Scan for the cell matching the given text and deliver its [X, Y] coordinate at center. 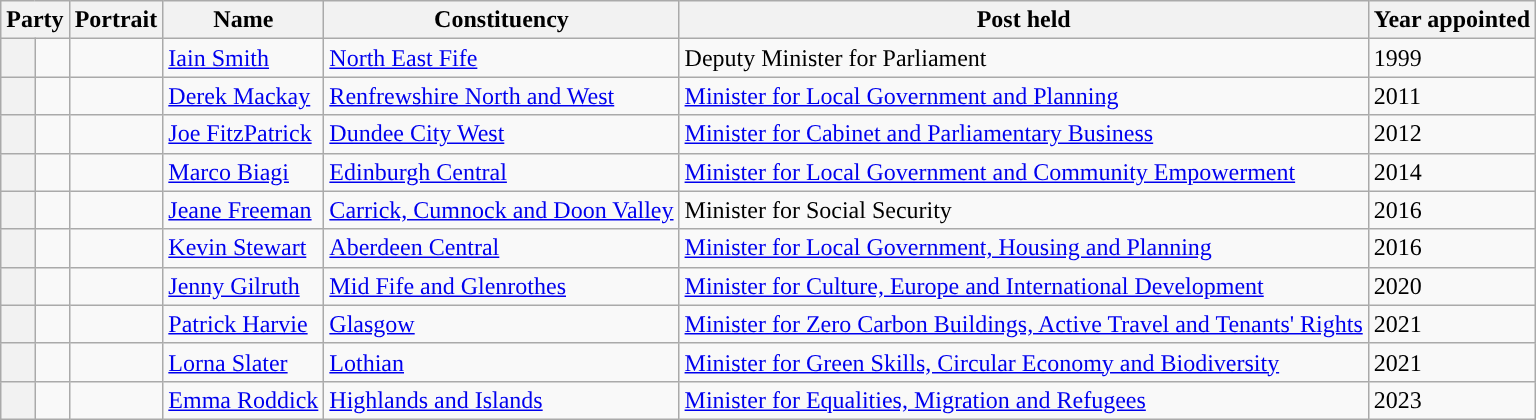
1999 [1452, 58]
2012 [1452, 134]
Marco Biagi [244, 172]
Mid Fife and Glenrothes [502, 286]
Minister for Cabinet and Parliamentary Business [1024, 134]
Minister for Local Government and Community Empowerment [1024, 172]
Kevin Stewart [244, 248]
Constituency [502, 20]
North East Fife [502, 58]
Lothian [502, 362]
Glasgow [502, 324]
2023 [1452, 400]
Year appointed [1452, 20]
Patrick Harvie [244, 324]
Jenny Gilruth [244, 286]
2020 [1452, 286]
Iain Smith [244, 58]
Deputy Minister for Parliament [1024, 58]
Minister for Local Government and Planning [1024, 96]
Carrick, Cumnock and Doon Valley [502, 210]
2014 [1452, 172]
Minister for Equalities, Migration and Refugees [1024, 400]
Aberdeen Central [502, 248]
Portrait [116, 20]
Highlands and Islands [502, 400]
Emma Roddick [244, 400]
Derek Mackay [244, 96]
Joe FitzPatrick [244, 134]
Minister for Zero Carbon Buildings, Active Travel and Tenants' Rights [1024, 324]
Renfrewshire North and West [502, 96]
Jeane Freeman [244, 210]
Minister for Culture, Europe and International Development [1024, 286]
Lorna Slater [244, 362]
Post held [1024, 20]
2011 [1452, 96]
Minister for Local Government, Housing and Planning [1024, 248]
Edinburgh Central [502, 172]
Minister for Green Skills, Circular Economy and Biodiversity [1024, 362]
Dundee City West [502, 134]
Name [244, 20]
Minister for Social Security [1024, 210]
Party [35, 20]
